Determine the [x, y] coordinate at the center of the cell enclosing the given text.  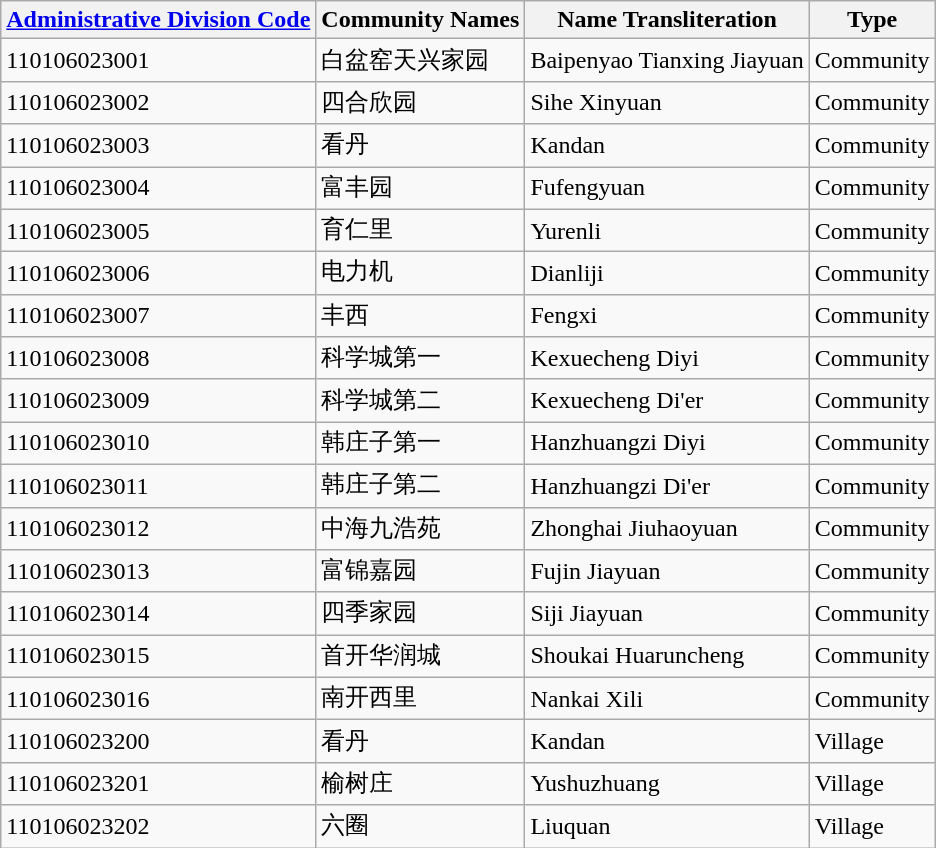
Liuquan [667, 826]
Siji Jiayuan [667, 614]
110106023004 [158, 188]
Nankai Xili [667, 698]
Kexuecheng Diyi [667, 358]
南开西里 [420, 698]
110106023001 [158, 60]
四合欣园 [420, 102]
Community Names [420, 20]
Hanzhuangzi Di'er [667, 486]
Yushuzhuang [667, 784]
四季家园 [420, 614]
白盆窑天兴家园 [420, 60]
丰西 [420, 316]
首开华润城 [420, 656]
Fengxi [667, 316]
Yurenli [667, 230]
Administrative Division Code [158, 20]
Fujin Jiayuan [667, 572]
110106023008 [158, 358]
110106023005 [158, 230]
榆树庄 [420, 784]
育仁里 [420, 230]
Fufengyuan [667, 188]
中海九浩苑 [420, 528]
Hanzhuangzi Diyi [667, 444]
Name Transliteration [667, 20]
Dianliji [667, 274]
Type [872, 20]
110106023010 [158, 444]
110106023006 [158, 274]
Baipenyao Tianxing Jiayuan [667, 60]
科学城第一 [420, 358]
富丰园 [420, 188]
Sihe Xinyuan [667, 102]
六圈 [420, 826]
110106023015 [158, 656]
科学城第二 [420, 400]
110106023002 [158, 102]
韩庄子第二 [420, 486]
110106023014 [158, 614]
韩庄子第一 [420, 444]
Zhonghai Jiuhaoyuan [667, 528]
110106023016 [158, 698]
110106023007 [158, 316]
Shoukai Huaruncheng [667, 656]
110106023009 [158, 400]
110106023003 [158, 146]
富锦嘉园 [420, 572]
110106023200 [158, 742]
电力机 [420, 274]
110106023013 [158, 572]
110106023011 [158, 486]
110106023012 [158, 528]
110106023201 [158, 784]
Kexuecheng Di'er [667, 400]
110106023202 [158, 826]
